From the cell containing the given text, extract its center point as [x, y] coordinate. 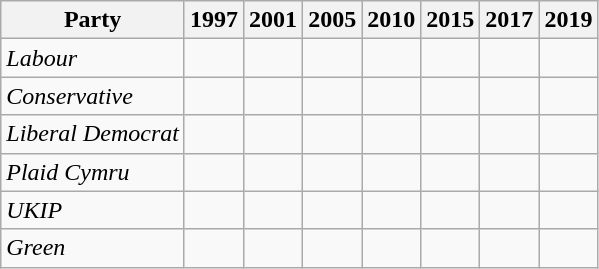
2010 [392, 20]
Conservative [93, 96]
2015 [450, 20]
Labour [93, 58]
Plaid Cymru [93, 172]
2019 [568, 20]
Liberal Democrat [93, 134]
2017 [510, 20]
1997 [214, 20]
Party [93, 20]
2005 [332, 20]
2001 [274, 20]
UKIP [93, 210]
Green [93, 248]
